Find where the given text appears and provide that cell's center as (x, y) coordinate. 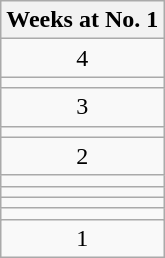
2 (82, 156)
Weeks at No. 1 (82, 20)
4 (82, 58)
1 (82, 238)
3 (82, 107)
